Identify which cell holds the provided text, then report its [X, Y] central coordinate. 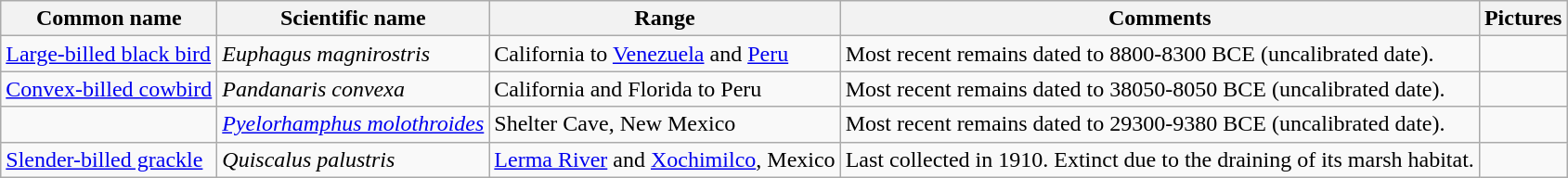
Slender-billed grackle [110, 159]
Pictures [1523, 19]
California to Venezuela and Peru [665, 54]
Pyelorhamphus molothroides [353, 124]
Large-billed black bird [110, 54]
Last collected in 1910. Extinct due to the draining of its marsh habitat. [1160, 159]
Most recent remains dated to 38050-8050 BCE (uncalibrated date). [1160, 89]
Euphagus magnirostris [353, 54]
Comments [1160, 19]
Common name [110, 19]
Quiscalus palustris [353, 159]
Most recent remains dated to 8800-8300 BCE (uncalibrated date). [1160, 54]
Lerma River and Xochimilco, Mexico [665, 159]
California and Florida to Peru [665, 89]
Convex-billed cowbird [110, 89]
Pandanaris convexa [353, 89]
Shelter Cave, New Mexico [665, 124]
Scientific name [353, 19]
Range [665, 19]
Most recent remains dated to 29300-9380 BCE (uncalibrated date). [1160, 124]
